Locate the cell with the specified text and output its [x, y] center coordinate. 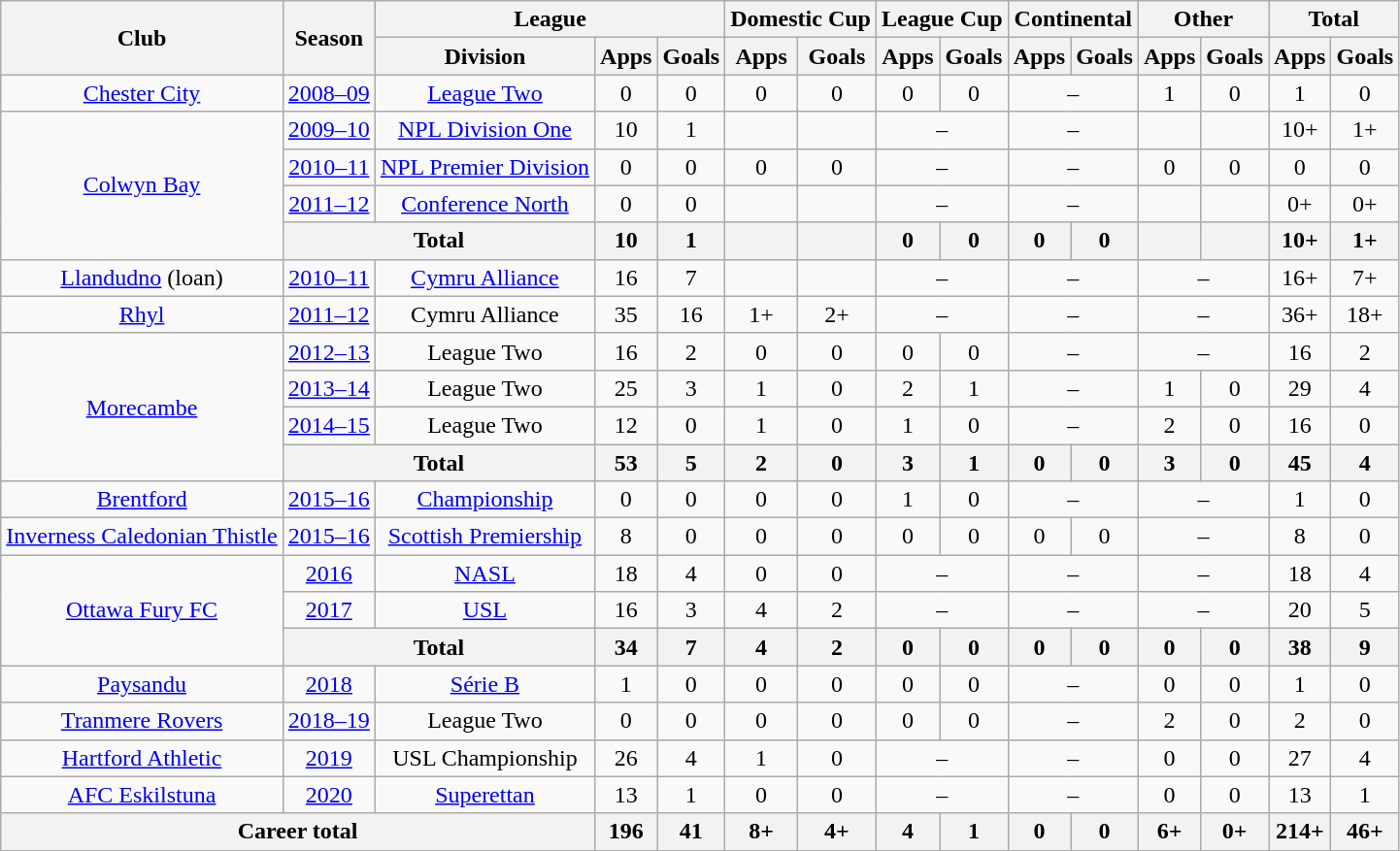
Conference North [484, 204]
36+ [1300, 314]
18+ [1365, 314]
Série B [484, 684]
2014–15 [328, 425]
2016 [328, 573]
2017 [328, 610]
League [550, 19]
AFC Eskilstuna [142, 795]
Morecambe [142, 407]
2018–19 [328, 721]
46+ [1365, 832]
29 [1300, 388]
25 [626, 388]
Brentford [142, 500]
2020 [328, 795]
2008–09 [328, 93]
7+ [1365, 278]
196 [626, 832]
12 [626, 425]
2018 [328, 684]
USL [484, 610]
Continental [1073, 19]
Scottish Premiership [484, 537]
League Cup [942, 19]
20 [1300, 610]
214+ [1300, 832]
Championship [484, 500]
Club [142, 38]
Tranmere Rovers [142, 721]
2009–10 [328, 130]
Ottawa Fury FC [142, 610]
27 [1300, 758]
16+ [1300, 278]
Career total [298, 832]
9 [1365, 647]
Other [1203, 19]
Superettan [484, 795]
Colwyn Bay [142, 185]
2+ [837, 314]
26 [626, 758]
2019 [328, 758]
2012–13 [328, 351]
Rhyl [142, 314]
2013–14 [328, 388]
38 [1300, 647]
NASL [484, 573]
Season [328, 38]
NPL Division One [484, 130]
Chester City [142, 93]
45 [1300, 463]
Domestic Cup [801, 19]
NPL Premier Division [484, 167]
41 [691, 832]
USL Championship [484, 758]
35 [626, 314]
4+ [837, 832]
Llandudno (loan) [142, 278]
53 [626, 463]
Inverness Caledonian Thistle [142, 537]
Hartford Athletic [142, 758]
34 [626, 647]
Paysandu [142, 684]
8+ [761, 832]
6+ [1169, 832]
Division [484, 56]
